Output the (X, Y) coordinate of the center of the cell containing the given text.  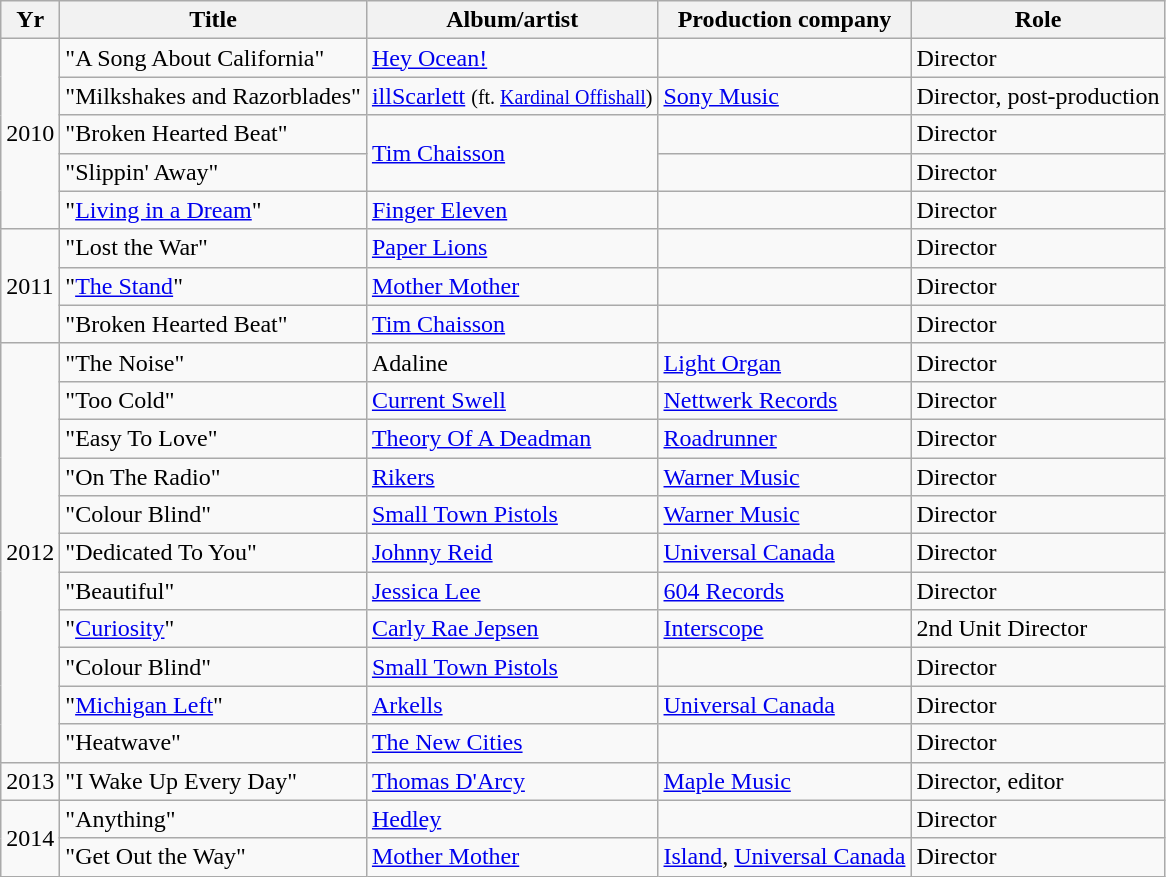
"Beautiful" (214, 591)
Arkells (512, 705)
604 Records (784, 591)
Current Swell (512, 400)
Light Organ (784, 362)
2010 (30, 134)
"Easy To Love" (214, 438)
Director, editor (1038, 781)
illScarlett (ft. Kardinal Offishall) (512, 96)
"The Stand" (214, 286)
Finger Eleven (512, 210)
2nd Unit Director (1038, 629)
Paper Lions (512, 248)
Maple Music (784, 781)
"Get Out the Way" (214, 857)
"I Wake Up Every Day" (214, 781)
"On The Radio" (214, 477)
Album/artist (512, 20)
Role (1038, 20)
"Milkshakes and Razorblades" (214, 96)
The New Cities (512, 743)
Roadrunner (784, 438)
Interscope (784, 629)
Johnny Reid (512, 553)
2014 (30, 838)
"The Noise" (214, 362)
Adaline (512, 362)
"Heatwave" (214, 743)
"Slippin' Away" (214, 172)
"Anything" (214, 819)
Rikers (512, 477)
"Living in a Dream" (214, 210)
Island, Universal Canada (784, 857)
2011 (30, 286)
"Michigan Left" (214, 705)
"Too Cold" (214, 400)
Theory Of A Deadman (512, 438)
Yr (30, 20)
2013 (30, 781)
Sony Music (784, 96)
"Dedicated To You" (214, 553)
Hey Ocean! (512, 58)
Jessica Lee (512, 591)
"A Song About California" (214, 58)
Director, post-production (1038, 96)
Thomas D'Arcy (512, 781)
2012 (30, 552)
Title (214, 20)
Production company (784, 20)
Hedley (512, 819)
Nettwerk Records (784, 400)
"Curiosity" (214, 629)
"Lost the War" (214, 248)
Carly Rae Jepsen (512, 629)
